Provide the (x, y) coordinate of the cell's center where the given text is located.  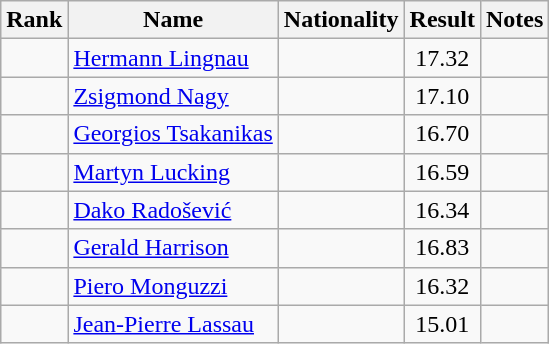
16.34 (442, 210)
Martyn Lucking (173, 172)
Georgios Tsakanikas (173, 134)
Result (442, 20)
Gerald Harrison (173, 248)
16.83 (442, 248)
Notes (514, 20)
16.59 (442, 172)
Nationality (341, 20)
16.70 (442, 134)
Rank (34, 20)
Jean-Pierre Lassau (173, 324)
17.10 (442, 96)
Zsigmond Nagy (173, 96)
15.01 (442, 324)
Piero Monguzzi (173, 286)
Hermann Lingnau (173, 58)
17.32 (442, 58)
Dako Radošević (173, 210)
Name (173, 20)
16.32 (442, 286)
